Scan for the cell matching the given text and deliver its (x, y) coordinate at center. 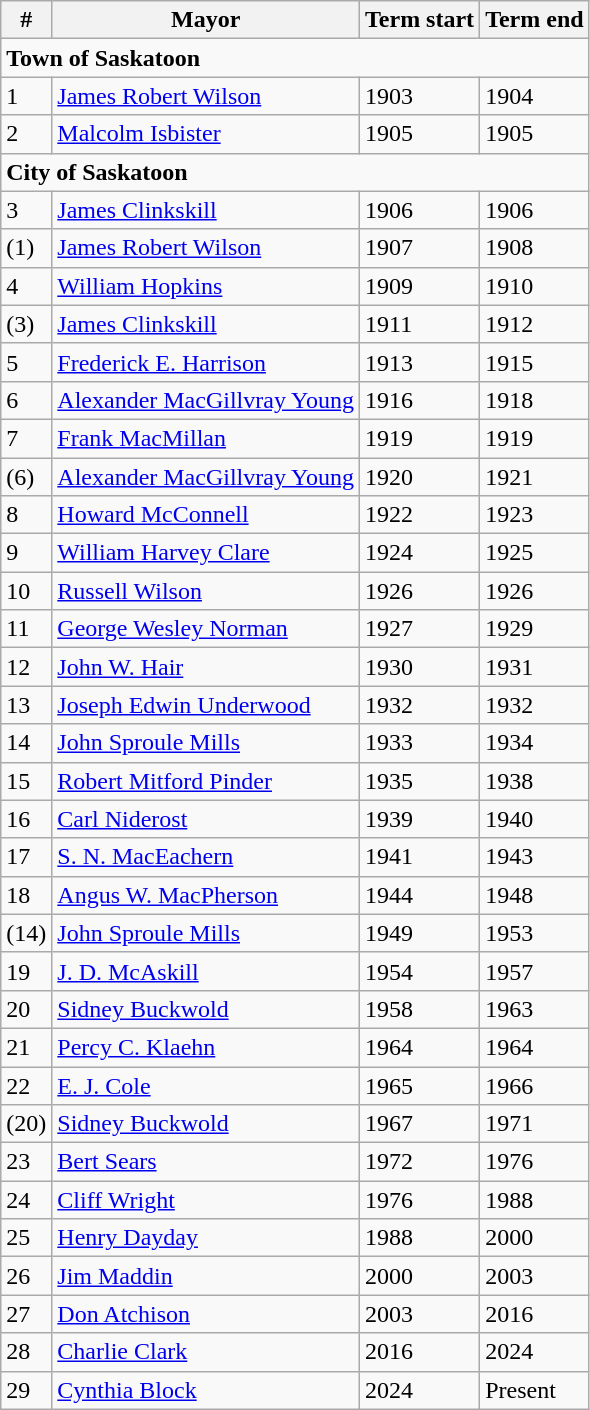
1916 (419, 400)
28 (26, 1352)
1953 (535, 933)
William Hopkins (206, 286)
1930 (419, 667)
Joseph Edwin Underwood (206, 705)
E. J. Cole (206, 1085)
21 (26, 1047)
6 (26, 400)
19 (26, 971)
Henry Dayday (206, 1238)
1903 (419, 96)
4 (26, 286)
Term end (535, 20)
1943 (535, 857)
Term start (419, 20)
17 (26, 857)
1971 (535, 1124)
1949 (419, 933)
Russell Wilson (206, 591)
Mayor (206, 20)
16 (26, 819)
13 (26, 705)
1948 (535, 895)
29 (26, 1390)
1925 (535, 553)
Present (535, 1390)
7 (26, 438)
S. N. MacEachern (206, 857)
1911 (419, 324)
15 (26, 781)
Bert Sears (206, 1162)
20 (26, 1009)
1933 (419, 743)
1907 (419, 248)
1 (26, 96)
1918 (535, 400)
1915 (535, 362)
Frank MacMillan (206, 438)
John W. Hair (206, 667)
(3) (26, 324)
5 (26, 362)
1913 (419, 362)
(20) (26, 1124)
Angus W. MacPherson (206, 895)
Cliff Wright (206, 1200)
1920 (419, 477)
1934 (535, 743)
10 (26, 591)
26 (26, 1276)
1938 (535, 781)
1922 (419, 515)
11 (26, 629)
(1) (26, 248)
1944 (419, 895)
18 (26, 895)
Howard McConnell (206, 515)
1921 (535, 477)
1910 (535, 286)
1967 (419, 1124)
George Wesley Norman (206, 629)
Carl Niderost (206, 819)
Robert Mitford Pinder (206, 781)
City of Saskatoon (295, 172)
1939 (419, 819)
1963 (535, 1009)
1912 (535, 324)
Malcolm Isbister (206, 134)
1954 (419, 971)
Frederick E. Harrison (206, 362)
(14) (26, 933)
2 (26, 134)
1965 (419, 1085)
William Harvey Clare (206, 553)
# (26, 20)
14 (26, 743)
25 (26, 1238)
1940 (535, 819)
1909 (419, 286)
Town of Saskatoon (295, 58)
Don Atchison (206, 1314)
9 (26, 553)
23 (26, 1162)
1927 (419, 629)
Percy C. Klaehn (206, 1047)
1972 (419, 1162)
1958 (419, 1009)
1908 (535, 248)
12 (26, 667)
1929 (535, 629)
1904 (535, 96)
1957 (535, 971)
Charlie Clark (206, 1352)
(6) (26, 477)
24 (26, 1200)
Jim Maddin (206, 1276)
J. D. McAskill (206, 971)
22 (26, 1085)
1941 (419, 857)
1935 (419, 781)
1966 (535, 1085)
1924 (419, 553)
Cynthia Block (206, 1390)
1931 (535, 667)
3 (26, 210)
8 (26, 515)
27 (26, 1314)
1923 (535, 515)
